Return (X, Y) of the center of cell containing provided text 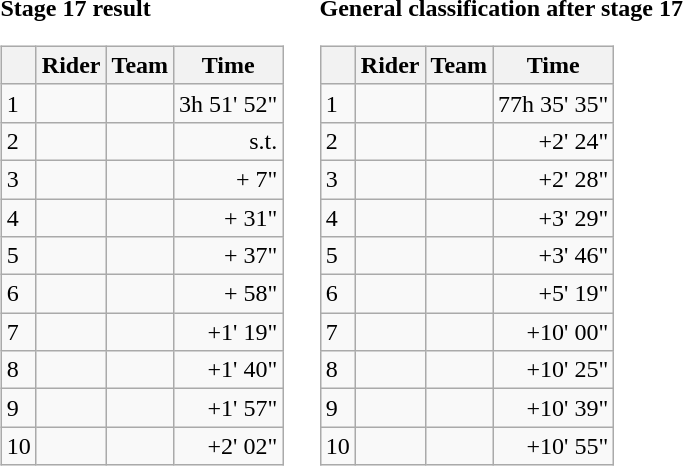
+10' 25" (554, 370)
+ 31" (228, 217)
3h 51' 52" (228, 103)
+5' 19" (554, 294)
+2' 24" (554, 141)
+10' 55" (554, 446)
+ 37" (228, 256)
+3' 29" (554, 217)
+ 58" (228, 294)
+ 7" (228, 179)
+1' 19" (228, 332)
+1' 40" (228, 370)
+10' 00" (554, 332)
77h 35' 35" (554, 103)
s.t. (228, 141)
+10' 39" (554, 408)
+1' 57" (228, 408)
+2' 02" (228, 446)
+2' 28" (554, 179)
+3' 46" (554, 256)
